Return [x, y] of the center of cell containing provided text 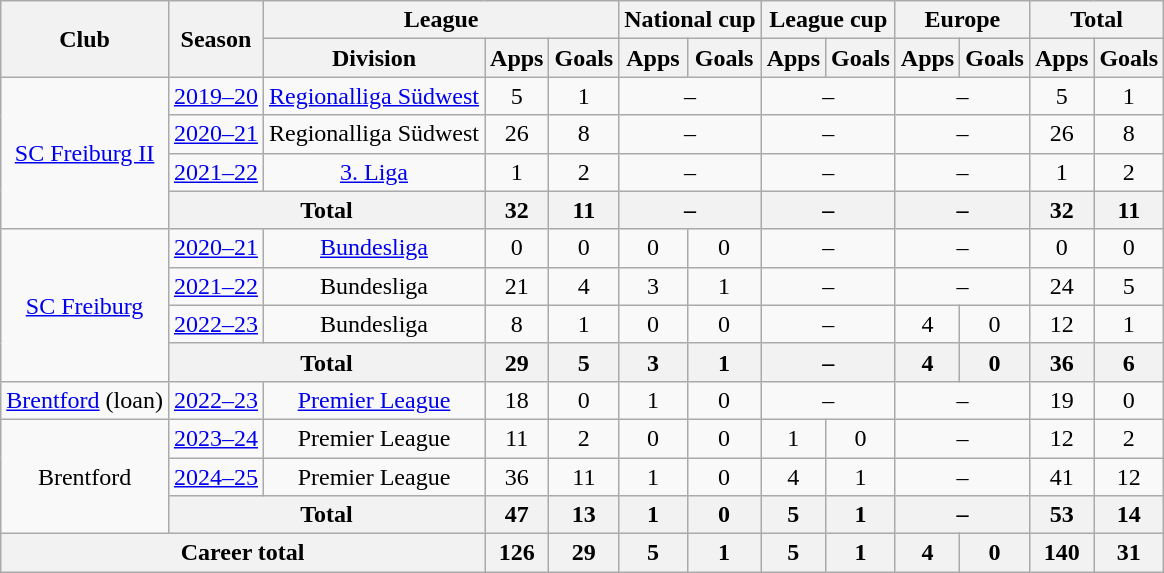
2023–24 [216, 438]
Europe [962, 20]
2019–20 [216, 96]
League cup [828, 20]
Division [374, 58]
140 [1061, 553]
Career total [243, 553]
3. Liga [374, 172]
18 [517, 400]
League [440, 20]
31 [1129, 553]
24 [1061, 286]
53 [1061, 515]
Club [85, 39]
21 [517, 286]
47 [517, 515]
14 [1129, 515]
SC Freiburg [85, 305]
SC Freiburg II [85, 153]
126 [517, 553]
41 [1061, 477]
Brentford (loan) [85, 400]
19 [1061, 400]
National cup [690, 20]
Brentford [85, 476]
Season [216, 39]
6 [1129, 362]
2024–25 [216, 477]
13 [584, 515]
